Extract the [x, y] coordinate from the center of the cell holding the provided text.  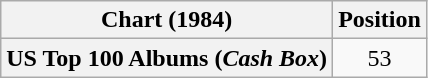
Chart (1984) [167, 20]
53 [380, 58]
US Top 100 Albums (Cash Box) [167, 58]
Position [380, 20]
